Scan for the cell matching the given text and deliver its [X, Y] coordinate at center. 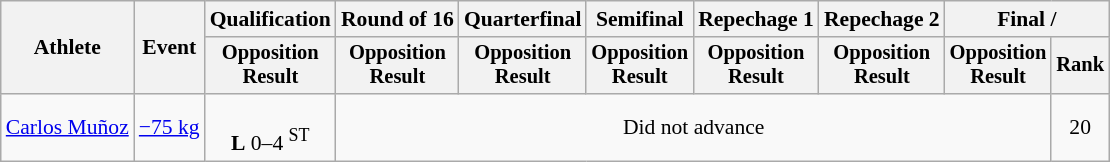
Qualification [270, 19]
20 [1080, 128]
Athlete [68, 48]
Semifinal [640, 19]
Final / [1027, 19]
Repechage 2 [882, 19]
Carlos Muñoz [68, 128]
Rank [1080, 66]
−75 kg [170, 128]
L 0–4 ST [270, 128]
Quarterfinal [523, 19]
Did not advance [694, 128]
Event [170, 48]
Round of 16 [398, 19]
Repechage 1 [756, 19]
